Find where the given text appears and provide that cell's center as (x, y) coordinate. 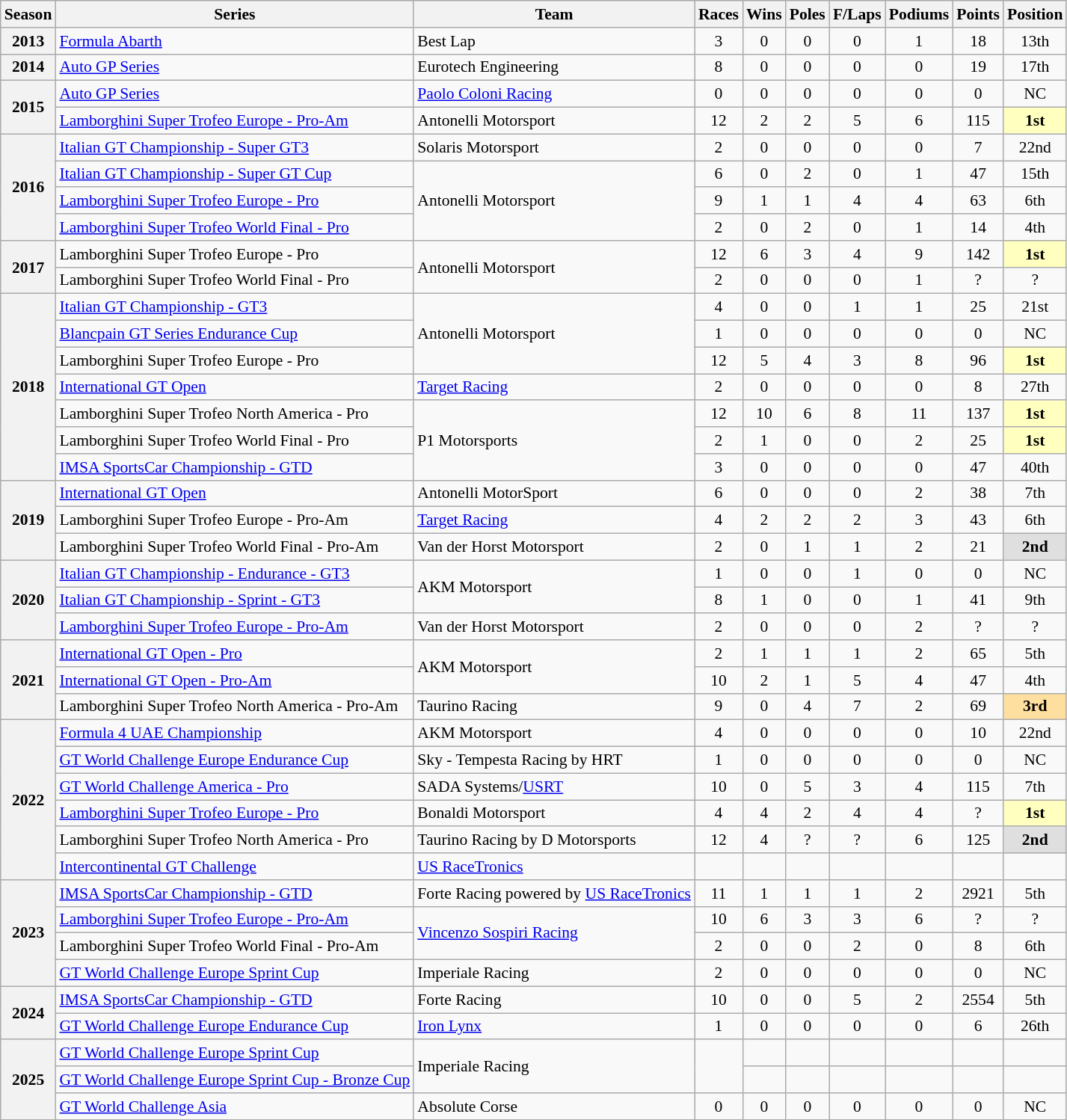
Races (719, 14)
3rd (1035, 707)
18 (978, 41)
Intercontinental GT Challenge (235, 867)
Lamborghini Super Trofeo North America - Pro-Am (235, 707)
Italian GT Championship - Super GT Cup (235, 174)
F/Laps (857, 14)
International GT Open - Pro (235, 653)
2921 (978, 893)
17th (1035, 67)
19 (978, 67)
Position (1035, 14)
Italian GT Championship - GT3 (235, 307)
9th (1035, 600)
GT World Challenge America - Pro (235, 787)
69 (978, 707)
65 (978, 653)
137 (978, 414)
2019 (28, 520)
GT World Challenge Europe Sprint Cup - Bronze Cup (235, 1080)
2023 (28, 933)
2025 (28, 1080)
Taurino Racing by D Motorsports (554, 840)
26th (1035, 1027)
2017 (28, 268)
Solaris Motorsport (554, 147)
Italian GT Championship - Super GT3 (235, 147)
SADA Systems/USRT (554, 787)
Points (978, 14)
Taurino Racing (554, 707)
2554 (978, 1000)
Podiums (920, 14)
Blancpain GT Series Endurance Cup (235, 334)
2024 (28, 1012)
14 (978, 227)
Poles (808, 14)
Iron Lynx (554, 1027)
Team (554, 14)
Italian GT Championship - Sprint - GT3 (235, 600)
2016 (28, 187)
Vincenzo Sospiri Racing (554, 933)
13th (1035, 41)
2021 (28, 680)
2014 (28, 67)
Sky - Tempesta Racing by HRT (554, 760)
142 (978, 254)
41 (978, 600)
43 (978, 520)
21st (1035, 307)
63 (978, 201)
P1 Motorsports (554, 441)
27th (1035, 387)
15th (1035, 174)
Formula 4 UAE Championship (235, 733)
96 (978, 360)
Series (235, 14)
Season (28, 14)
40th (1035, 467)
2013 (28, 41)
2020 (28, 600)
Best Lap (554, 41)
Italian GT Championship - Endurance - GT3 (235, 573)
Paolo Coloni Racing (554, 94)
21 (978, 547)
125 (978, 840)
Formula Abarth (235, 41)
Antonelli MotorSport (554, 493)
38 (978, 493)
US RaceTronics (554, 867)
Forte Racing powered by US RaceTronics (554, 893)
Absolute Corse (554, 1107)
2018 (28, 387)
Bonaldi Motorsport (554, 813)
2022 (28, 800)
Forte Racing (554, 1000)
2015 (28, 108)
GT World Challenge Asia (235, 1107)
Eurotech Engineering (554, 67)
International GT Open - Pro-Am (235, 680)
Wins (764, 14)
